Return the (X, Y) coordinate for the center point of the cell that contains the specified text.  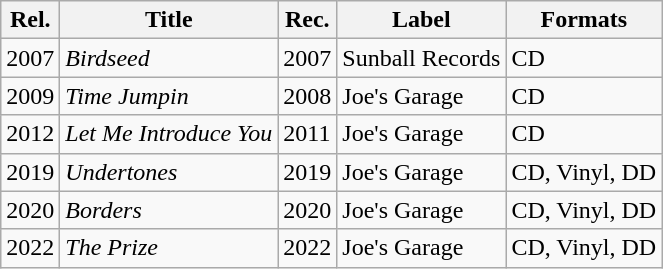
Rel. (30, 20)
Birdseed (169, 58)
Let Me Introduce You (169, 134)
Time Jumpin (169, 96)
Undertones (169, 172)
2012 (30, 134)
Label (422, 20)
Rec. (308, 20)
Title (169, 20)
Borders (169, 210)
Formats (584, 20)
Sunball Records (422, 58)
2011 (308, 134)
2009 (30, 96)
2008 (308, 96)
The Prize (169, 248)
